From the cell containing the given text, extract its center point as (X, Y) coordinate. 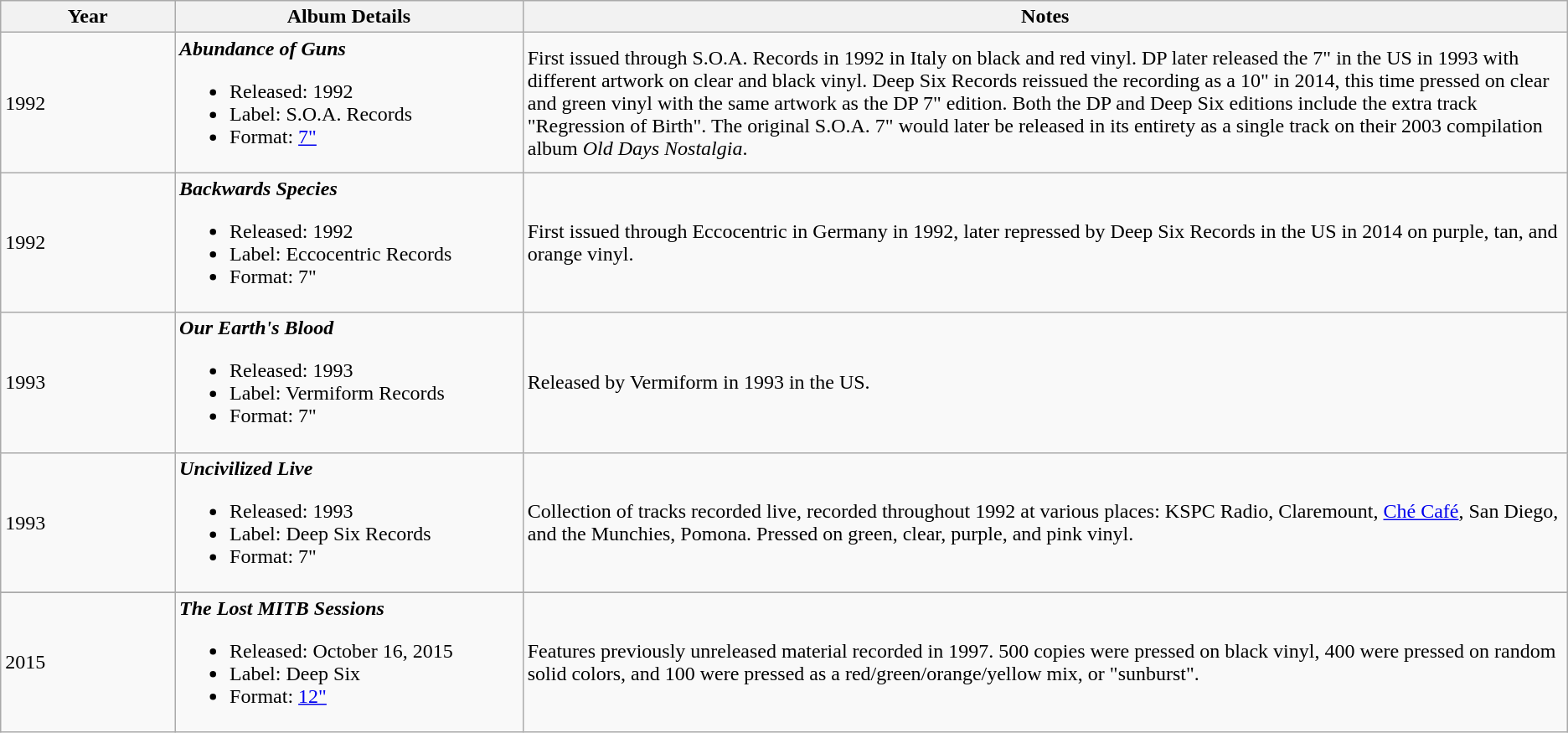
Year (88, 17)
Abundance of GunsReleased: 1992Label: S.O.A. RecordsFormat: 7" (349, 102)
Album Details (349, 17)
First issued through Eccocentric in Germany in 1992, later repressed by Deep Six Records in the US in 2014 on purple, tan, and orange vinyl. (1045, 243)
Released by Vermiform in 1993 in the US. (1045, 382)
Backwards SpeciesReleased: 1992Label: Eccocentric RecordsFormat: 7" (349, 243)
Notes (1045, 17)
Uncivilized LiveReleased: 1993Label: Deep Six RecordsFormat: 7" (349, 523)
2015 (88, 662)
Our Earth's BloodReleased: 1993Label: Vermiform RecordsFormat: 7" (349, 382)
The Lost MITB SessionsReleased: October 16, 2015Label: Deep SixFormat: 12" (349, 662)
